Find where the given text appears and provide that cell's center as [X, Y] coordinate. 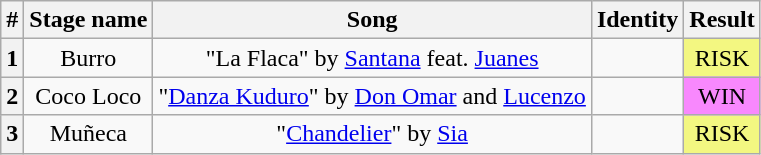
Muñeca [88, 134]
# [12, 20]
2 [12, 96]
Result [722, 20]
3 [12, 134]
Coco Loco [88, 96]
1 [12, 58]
Song [372, 20]
WIN [722, 96]
"Danza Kuduro" by Don Omar and Lucenzo [372, 96]
Identity [637, 20]
Burro [88, 58]
Stage name [88, 20]
"Chandelier" by Sia [372, 134]
"La Flaca" by Santana feat. Juanes [372, 58]
